Pinpoint the cell where the given text exists, returning its [x, y] midpoint coordinate. 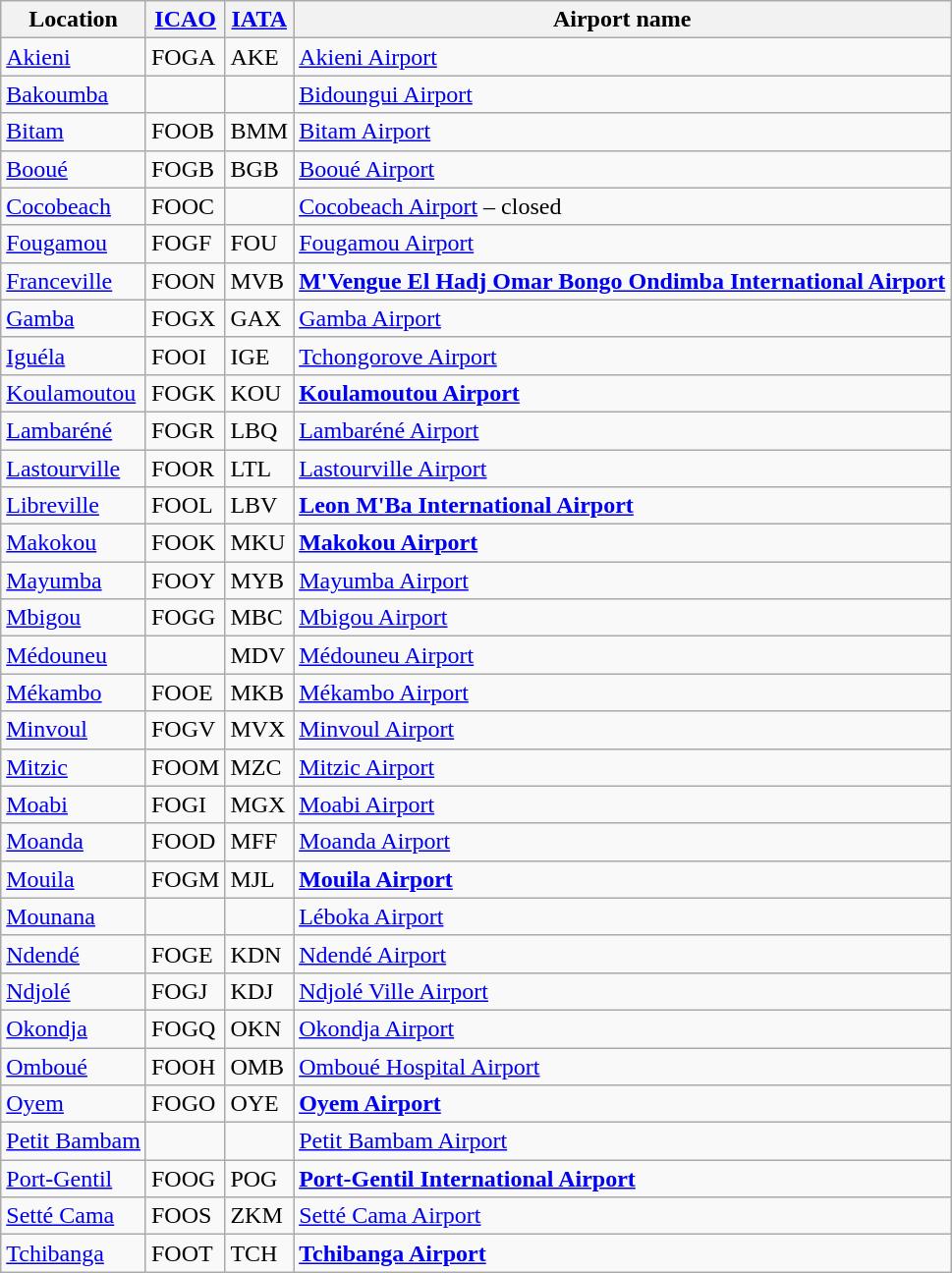
Omboué Hospital Airport [623, 1066]
Mouila Airport [623, 879]
MGX [259, 804]
Mounana [74, 916]
Fougamou [74, 244]
FOOC [185, 206]
FOOI [185, 356]
FOOB [185, 132]
OMB [259, 1066]
Minvoul Airport [623, 730]
Leon M'Ba International Airport [623, 506]
Mbigou [74, 618]
Lastourville Airport [623, 469]
Médouneu Airport [623, 655]
Koulamoutou [74, 393]
KDJ [259, 991]
Petit Bambam [74, 1141]
LTL [259, 469]
IGE [259, 356]
ICAO [185, 20]
Port-Gentil International Airport [623, 1179]
MYB [259, 581]
BMM [259, 132]
FOGA [185, 57]
Booué [74, 169]
Omboué [74, 1066]
FOGR [185, 430]
FOOH [185, 1066]
KDN [259, 954]
FOOK [185, 543]
Bidoungui Airport [623, 94]
Setté Cama [74, 1216]
FOGF [185, 244]
M'Vengue El Hadj Omar Bongo Ondimba International Airport [623, 281]
FOOR [185, 469]
FOOY [185, 581]
Mékambo [74, 692]
MDV [259, 655]
Moanda Airport [623, 842]
Cocobeach Airport – closed [623, 206]
FOOS [185, 1216]
MVB [259, 281]
ZKM [259, 1216]
FOOM [185, 767]
LBQ [259, 430]
MJL [259, 879]
Ndjolé [74, 991]
OYE [259, 1104]
BGB [259, 169]
FOGX [185, 318]
TCH [259, 1253]
POG [259, 1179]
Lambaréné [74, 430]
Booué Airport [623, 169]
FOGV [185, 730]
Mbigou Airport [623, 618]
Minvoul [74, 730]
Koulamoutou Airport [623, 393]
Ndjolé Ville Airport [623, 991]
Moanda [74, 842]
Oyem Airport [623, 1104]
Cocobeach [74, 206]
FOOL [185, 506]
MFF [259, 842]
Léboka Airport [623, 916]
MVX [259, 730]
Mitzic Airport [623, 767]
Akieni Airport [623, 57]
FOGB [185, 169]
GAX [259, 318]
Mékambo Airport [623, 692]
Moabi [74, 804]
Libreville [74, 506]
Bitam [74, 132]
Mayumba [74, 581]
Okondja [74, 1028]
Médouneu [74, 655]
Tchibanga [74, 1253]
Iguéla [74, 356]
OKN [259, 1028]
Mouila [74, 879]
Mayumba Airport [623, 581]
Bakoumba [74, 94]
FOGO [185, 1104]
MZC [259, 767]
Fougamou Airport [623, 244]
Gamba Airport [623, 318]
LBV [259, 506]
KOU [259, 393]
Makokou [74, 543]
FOON [185, 281]
IATA [259, 20]
Mitzic [74, 767]
Oyem [74, 1104]
FOOT [185, 1253]
MKB [259, 692]
FOGJ [185, 991]
Tchibanga Airport [623, 1253]
MBC [259, 618]
MKU [259, 543]
Moabi Airport [623, 804]
Bitam Airport [623, 132]
Ndendé [74, 954]
Ndendé Airport [623, 954]
FOGE [185, 954]
FOGQ [185, 1028]
Petit Bambam Airport [623, 1141]
Tchongorove Airport [623, 356]
FOGI [185, 804]
Port-Gentil [74, 1179]
Akieni [74, 57]
FOOG [185, 1179]
Franceville [74, 281]
FOU [259, 244]
Setté Cama Airport [623, 1216]
Location [74, 20]
FOGG [185, 618]
FOGM [185, 879]
Makokou Airport [623, 543]
Okondja Airport [623, 1028]
Lambaréné Airport [623, 430]
FOOE [185, 692]
Gamba [74, 318]
Airport name [623, 20]
AKE [259, 57]
Lastourville [74, 469]
FOGK [185, 393]
FOOD [185, 842]
